Return [X, Y] of the center of cell containing provided text 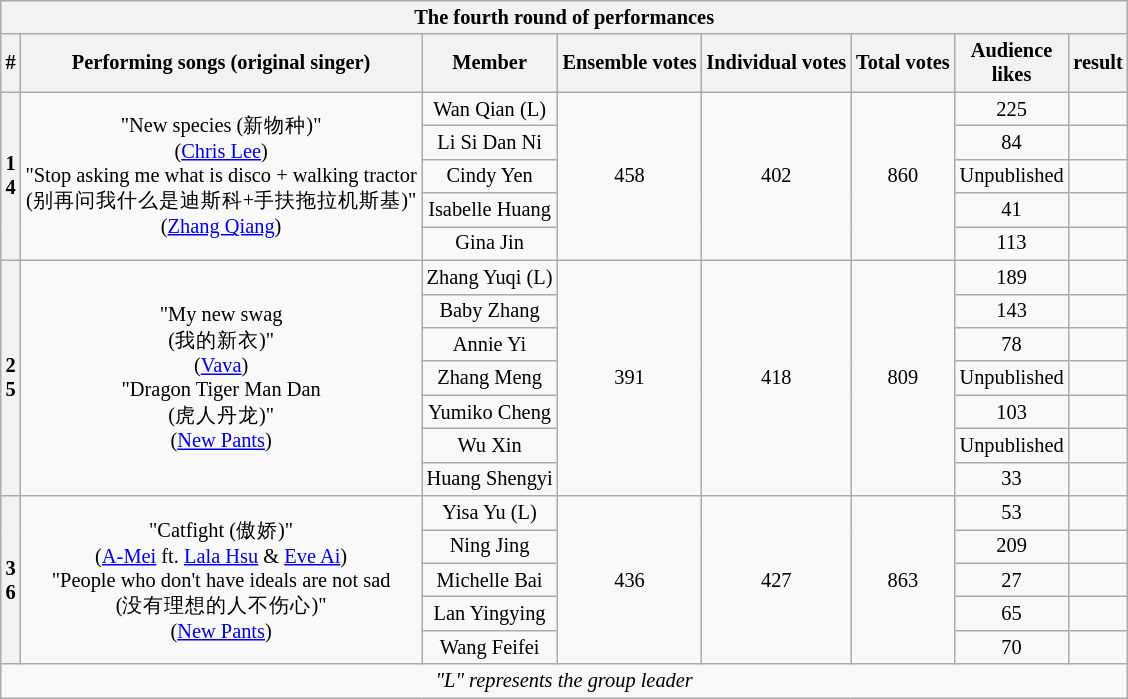
209 [1012, 546]
"L" represents the group leader [564, 681]
36 [11, 580]
Performing songs (original singer) [222, 63]
809 [903, 378]
Ensemble votes [630, 63]
Zhang Meng [490, 378]
103 [1012, 412]
860 [903, 176]
70 [1012, 647]
"My new swag (我的新衣)"(Vava)"Dragon Tiger Man Dan (虎人丹龙)"(New Pants) [222, 378]
863 [903, 580]
Baby Zhang [490, 311]
Gina Jin [490, 243]
458 [630, 176]
Individual votes [776, 63]
225 [1012, 109]
Wang Feifei [490, 647]
189 [1012, 277]
Huang Shengyi [490, 479]
Lan Yingying [490, 613]
391 [630, 378]
Wan Qian (L) [490, 109]
427 [776, 580]
Isabelle Huang [490, 210]
65 [1012, 613]
Michelle Bai [490, 580]
25 [11, 378]
Member [490, 63]
84 [1012, 142]
402 [776, 176]
Audiencelikes [1012, 63]
Yisa Yu (L) [490, 513]
"New species (新物种)"(Chris Lee)"Stop asking me what is disco + walking tractor (别再问我什么是迪斯科+手扶拖拉机斯基)"(Zhang Qiang) [222, 176]
result [1098, 63]
436 [630, 580]
143 [1012, 311]
Wu Xin [490, 445]
Ning Jing [490, 546]
78 [1012, 344]
53 [1012, 513]
14 [11, 176]
113 [1012, 243]
418 [776, 378]
Li Si Dan Ni [490, 142]
"Catfight (傲娇)"(A-Mei ft. Lala Hsu & Eve Ai)"People who don't have ideals are not sad (没有理想的人不伤心)"(New Pants) [222, 580]
Zhang Yuqi (L) [490, 277]
Yumiko Cheng [490, 412]
41 [1012, 210]
Annie Yi [490, 344]
The fourth round of performances [564, 17]
# [11, 63]
Total votes [903, 63]
33 [1012, 479]
27 [1012, 580]
Cindy Yen [490, 176]
